Provide the [X, Y] coordinate of the cell's center where the given text is located.  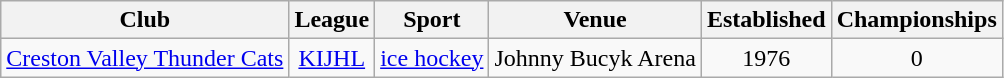
Creston Valley Thunder Cats [145, 58]
Established [766, 20]
KIJHL [332, 58]
0 [916, 58]
Sport [432, 20]
Johnny Bucyk Arena [595, 58]
League [332, 20]
Club [145, 20]
Championships [916, 20]
Venue [595, 20]
1976 [766, 58]
ice hockey [432, 58]
